Search for the cell housing the specified text and yield its (x, y) center coordinate. 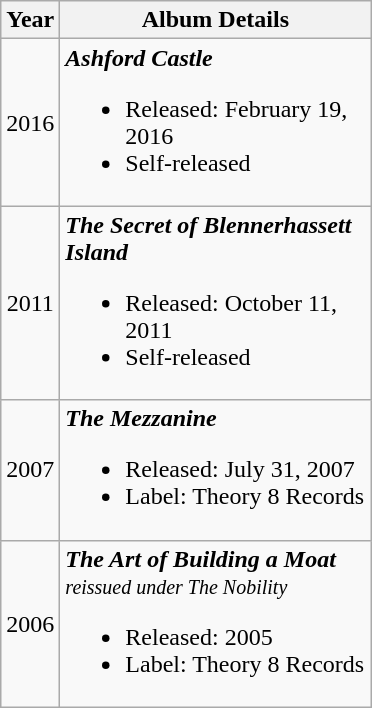
2007 (30, 470)
Album Details (216, 20)
2006 (30, 624)
Year (30, 20)
2011 (30, 303)
The MezzanineReleased: July 31, 2007Label: Theory 8 Records (216, 470)
The Secret of Blennerhassett IslandReleased: October 11, 2011Self-released (216, 303)
2016 (30, 122)
Ashford CastleReleased: February 19, 2016Self-released (216, 122)
The Art of Building a Moatreissued under The NobilityReleased: 2005Label: Theory 8 Records (216, 624)
